Extract the [x, y] coordinate from the center of the cell holding the provided text.  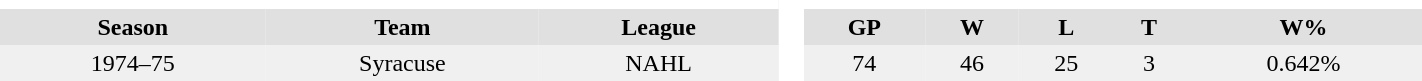
0.642% [1304, 63]
74 [864, 63]
League [658, 27]
25 [1066, 63]
Season [133, 27]
W% [1304, 27]
T [1148, 27]
46 [972, 63]
NAHL [658, 63]
Team [402, 27]
W [972, 27]
GP [864, 27]
Syracuse [402, 63]
3 [1148, 63]
L [1066, 27]
1974–75 [133, 63]
